Pinpoint the cell where the given text exists, returning its [x, y] midpoint coordinate. 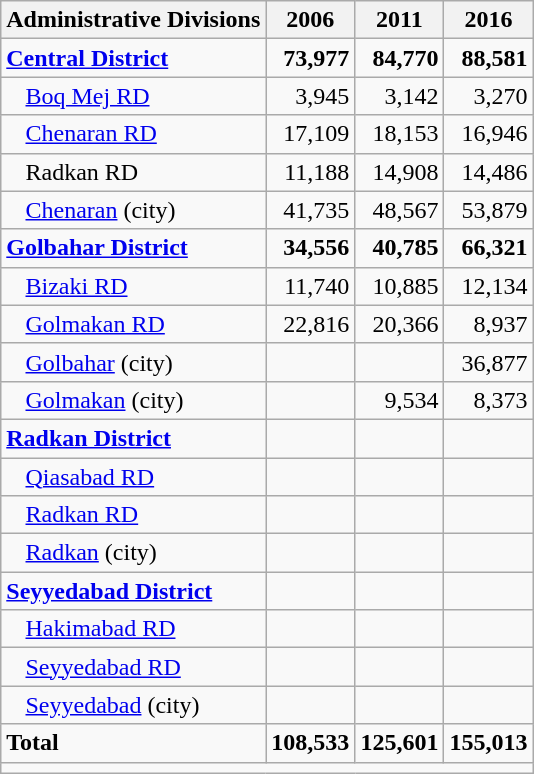
108,533 [310, 743]
Radkan (city) [134, 553]
22,816 [310, 324]
Golmakan (city) [134, 400]
Boq Mej RD [134, 96]
Qiasabad RD [134, 477]
18,153 [400, 134]
2011 [400, 20]
3,270 [488, 96]
Total [134, 743]
8,373 [488, 400]
84,770 [400, 58]
125,601 [400, 743]
11,740 [310, 286]
Golbahar (city) [134, 362]
Seyyedabad (city) [134, 705]
14,908 [400, 172]
3,142 [400, 96]
88,581 [488, 58]
Golbahar District [134, 248]
155,013 [488, 743]
41,735 [310, 210]
20,366 [400, 324]
Hakimabad RD [134, 629]
Seyyedabad District [134, 591]
Central District [134, 58]
3,945 [310, 96]
66,321 [488, 248]
36,877 [488, 362]
34,556 [310, 248]
8,937 [488, 324]
48,567 [400, 210]
Seyyedabad RD [134, 667]
17,109 [310, 134]
Chenaran (city) [134, 210]
Bizaki RD [134, 286]
10,885 [400, 286]
Radkan District [134, 438]
16,946 [488, 134]
Chenaran RD [134, 134]
12,134 [488, 286]
Administrative Divisions [134, 20]
11,188 [310, 172]
2016 [488, 20]
14,486 [488, 172]
53,879 [488, 210]
2006 [310, 20]
73,977 [310, 58]
9,534 [400, 400]
40,785 [400, 248]
Golmakan RD [134, 324]
